Determine the (x, y) coordinate at the center of the cell enclosing the given text.  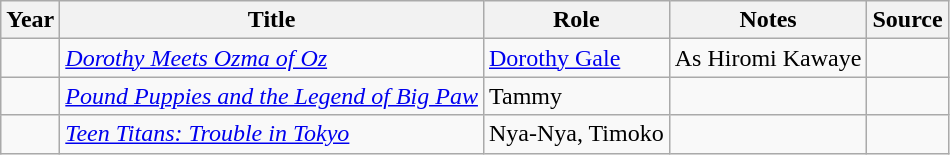
Source (908, 20)
Tammy (576, 96)
Notes (768, 20)
Nya-Nya, Timoko (576, 134)
Dorothy Gale (576, 58)
Pound Puppies and the Legend of Big Paw (272, 96)
Teen Titans: Trouble in Tokyo (272, 134)
Year (30, 20)
Title (272, 20)
Dorothy Meets Ozma of Oz (272, 58)
As Hiromi Kawaye (768, 58)
Role (576, 20)
